Scan for the cell matching the given text and deliver its (x, y) coordinate at center. 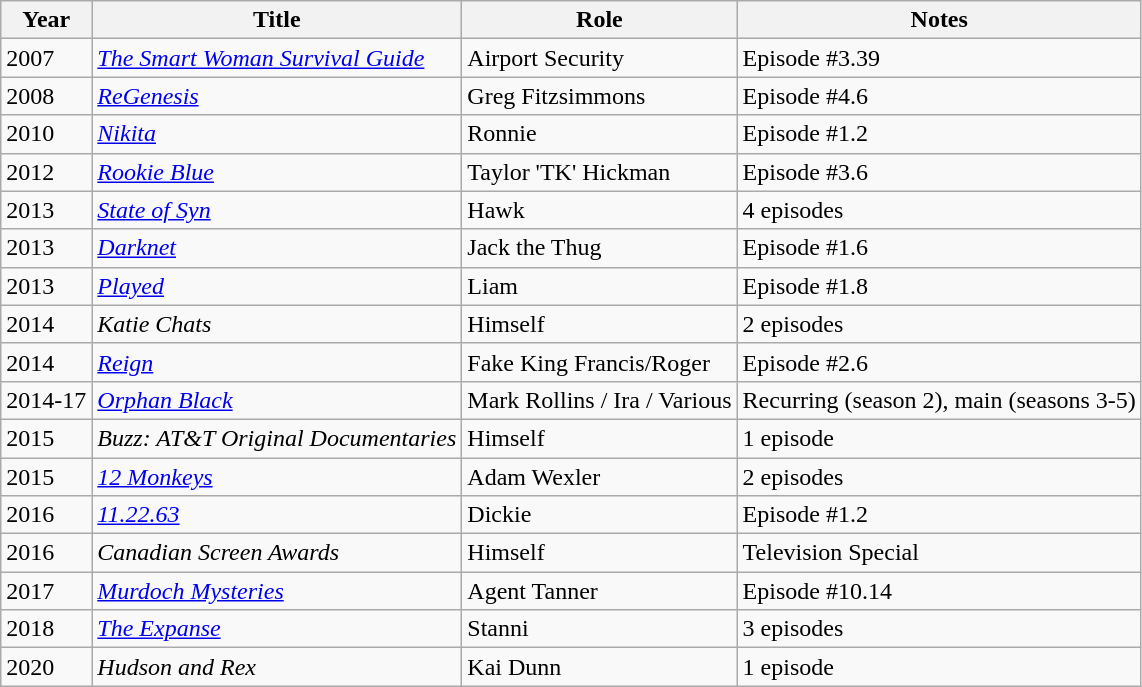
Agent Tanner (600, 591)
Title (277, 20)
2018 (46, 629)
Episode #1.6 (939, 248)
Role (600, 20)
Buzz: AT&T Original Documentaries (277, 438)
Greg Fitzsimmons (600, 96)
Year (46, 20)
Stanni (600, 629)
2017 (46, 591)
Recurring (season 2), main (seasons 3-5) (939, 400)
2008 (46, 96)
Episode #4.6 (939, 96)
Orphan Black (277, 400)
Airport Security (600, 58)
2007 (46, 58)
Episode #10.14 (939, 591)
The Expanse (277, 629)
Liam (600, 286)
State of Syn (277, 210)
Murdoch Mysteries (277, 591)
Canadian Screen Awards (277, 553)
11.22.63 (277, 515)
Hudson and Rex (277, 667)
Notes (939, 20)
2014-17 (46, 400)
Episode #2.6 (939, 362)
Fake King Francis/Roger (600, 362)
2012 (46, 172)
Episode #3.39 (939, 58)
Dickie (600, 515)
2020 (46, 667)
Reign (277, 362)
ReGenesis (277, 96)
12 Monkeys (277, 477)
Kai Dunn (600, 667)
Nikita (277, 134)
Adam Wexler (600, 477)
Hawk (600, 210)
2010 (46, 134)
Television Special (939, 553)
4 episodes (939, 210)
Mark Rollins / Ira / Various (600, 400)
Played (277, 286)
Rookie Blue (277, 172)
Taylor 'TK' Hickman (600, 172)
Ronnie (600, 134)
Episode #3.6 (939, 172)
Jack the Thug (600, 248)
3 episodes (939, 629)
The Smart Woman Survival Guide (277, 58)
Katie Chats (277, 324)
Episode #1.8 (939, 286)
Darknet (277, 248)
